Pinpoint the cell where the given text exists, returning its [X, Y] midpoint coordinate. 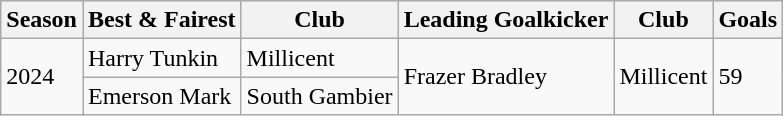
Harry Tunkin [162, 58]
Frazer Bradley [506, 77]
Best & Fairest [162, 20]
59 [748, 77]
Leading Goalkicker [506, 20]
South Gambier [320, 96]
Goals [748, 20]
Emerson Mark [162, 96]
Season [42, 20]
2024 [42, 77]
